Detect which cell encompasses the target text, then output its [X, Y] center coordinate. 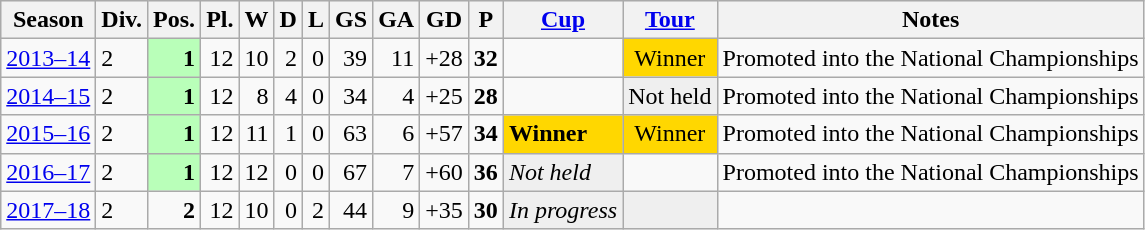
+28 [444, 58]
30 [486, 210]
Tour [670, 20]
GS [352, 20]
Div. [122, 20]
GA [396, 20]
9 [396, 210]
Season [48, 20]
+25 [444, 96]
P [486, 20]
L [316, 20]
Pl. [220, 20]
6 [396, 134]
2015–16 [48, 134]
44 [352, 210]
+35 [444, 210]
28 [486, 96]
36 [486, 172]
D [288, 20]
Notes [930, 20]
32 [486, 58]
Cup [562, 20]
63 [352, 134]
Pos. [174, 20]
2014–15 [48, 96]
GD [444, 20]
67 [352, 172]
W [256, 20]
7 [396, 172]
2013–14 [48, 58]
8 [256, 96]
+60 [444, 172]
39 [352, 58]
+57 [444, 134]
2016–17 [48, 172]
2017–18 [48, 210]
In progress [562, 210]
